Return (X, Y) of the center of cell containing provided text 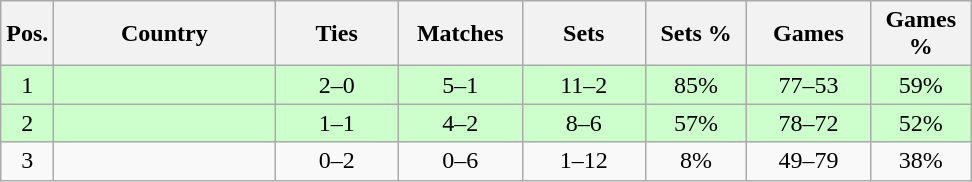
4–2 (460, 123)
77–53 (809, 85)
Pos. (28, 34)
Sets % (696, 34)
78–72 (809, 123)
11–2 (584, 85)
57% (696, 123)
Sets (584, 34)
Games % (920, 34)
0–2 (337, 161)
52% (920, 123)
38% (920, 161)
Matches (460, 34)
Country (164, 34)
1–1 (337, 123)
1 (28, 85)
0–6 (460, 161)
5–1 (460, 85)
59% (920, 85)
8–6 (584, 123)
3 (28, 161)
Ties (337, 34)
Games (809, 34)
49–79 (809, 161)
2 (28, 123)
85% (696, 85)
2–0 (337, 85)
8% (696, 161)
1–12 (584, 161)
